Pinpoint the cell where the given text exists, returning its (X, Y) midpoint coordinate. 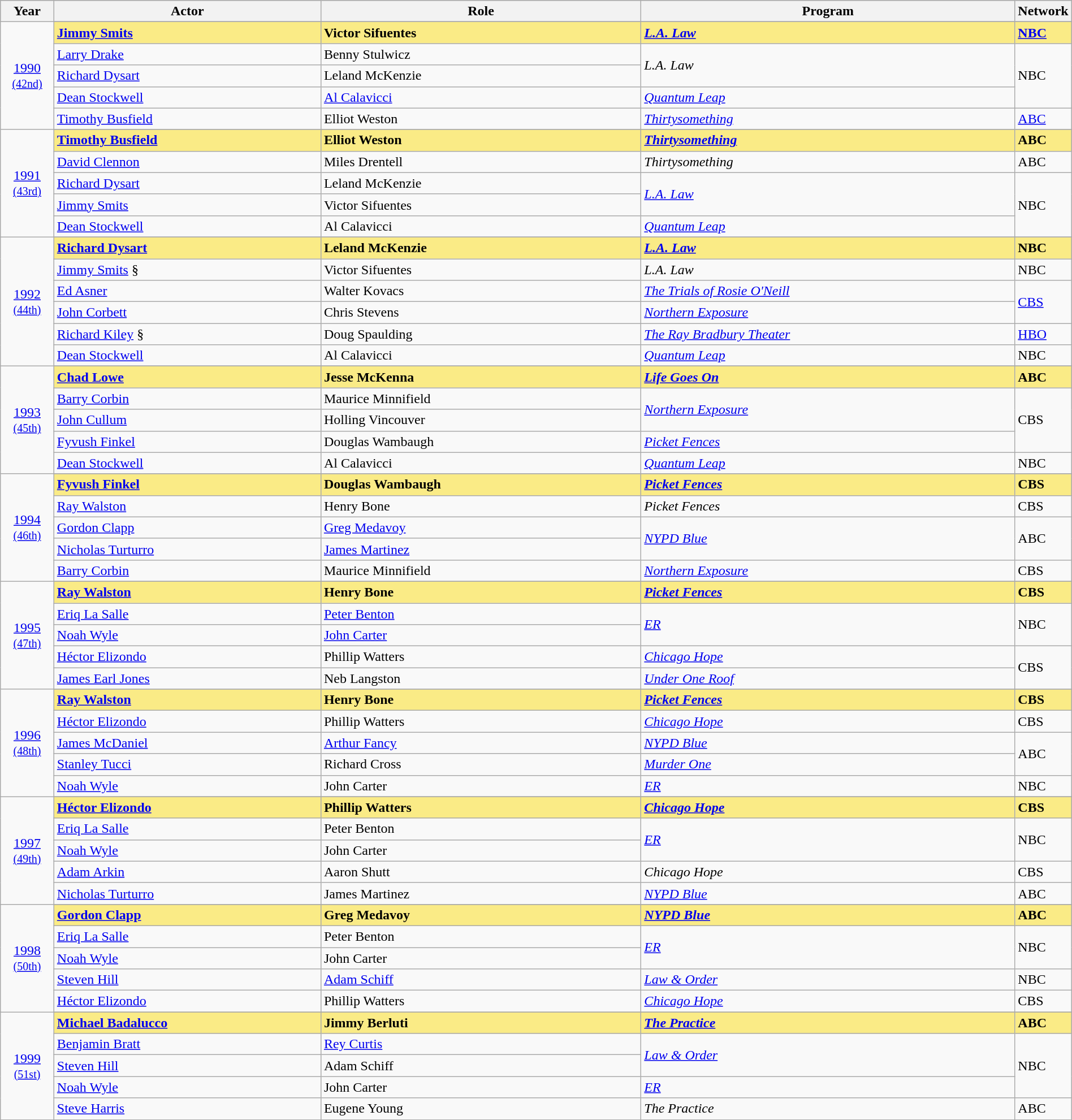
David Clennon (187, 162)
Life Goes On (828, 377)
Role (481, 11)
John Cullum (187, 420)
1997(49th) (27, 850)
1998(50th) (27, 958)
Chad Lowe (187, 377)
1994(46th) (27, 527)
Rey Curtis (481, 1044)
Miles Drentell (481, 162)
Jesse McKenna (481, 377)
1995(47th) (27, 635)
John Corbett (187, 313)
Murder One (828, 764)
Adam Arkin (187, 872)
Year (27, 11)
Benjamin Bratt (187, 1044)
HBO (1043, 334)
The Ray Bradbury Theater (828, 334)
Program (828, 11)
Jimmy Berluti (481, 1023)
Jimmy Smits § (187, 270)
1999(51st) (27, 1066)
Eugene Young (481, 1109)
Neb Langston (481, 678)
Arthur Fancy (481, 743)
James Earl Jones (187, 678)
Richard Kiley § (187, 334)
1992(44th) (27, 301)
1990(42nd) (27, 76)
1996(48th) (27, 743)
Doug Spaulding (481, 334)
Richard Cross (481, 764)
Michael Badalucco (187, 1023)
Chris Stevens (481, 313)
Holling Vincouver (481, 420)
Larry Drake (187, 54)
Walter Kovacs (481, 291)
Steve Harris (187, 1109)
Under One Roof (828, 678)
Ed Asner (187, 291)
Aaron Shutt (481, 872)
Benny Stulwicz (481, 54)
The Trials of Rosie O'Neill (828, 291)
Network (1043, 11)
1993(45th) (27, 420)
James McDaniel (187, 743)
Stanley Tucci (187, 764)
Actor (187, 11)
1991(43rd) (27, 183)
